Return (X, Y) of the center of cell containing provided text 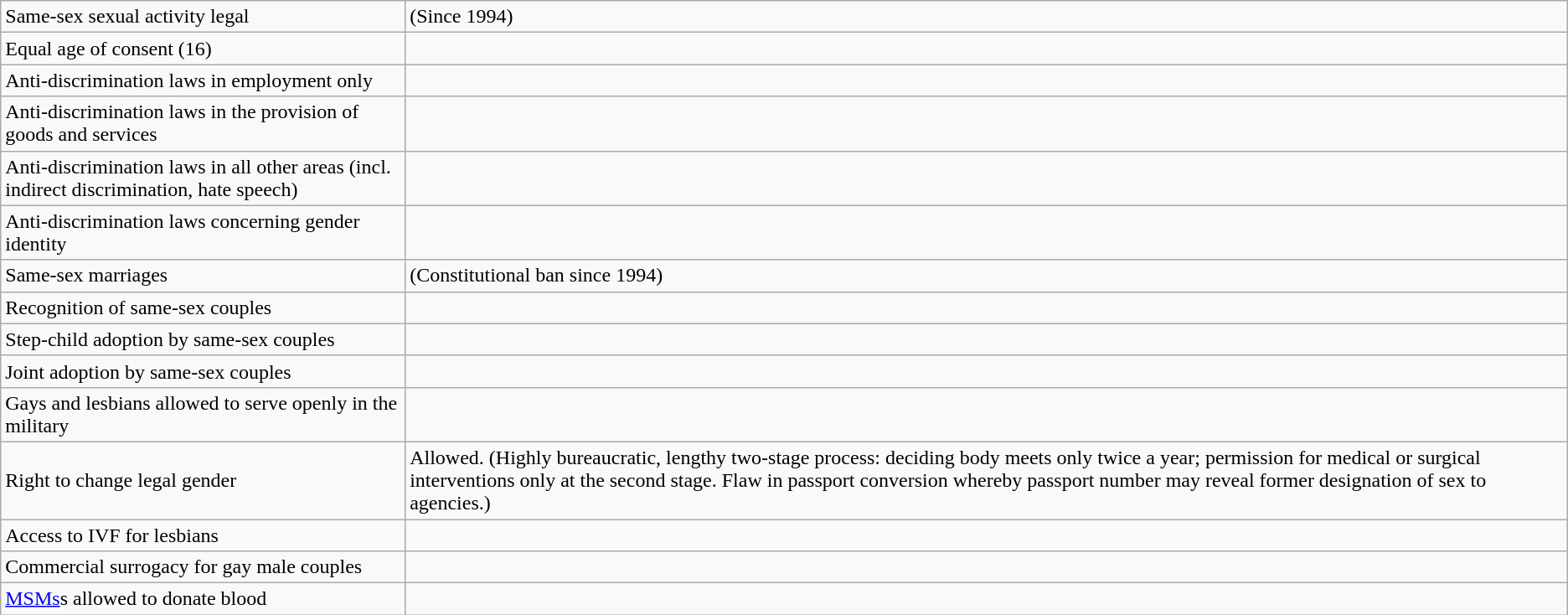
Access to IVF for lesbians (203, 535)
Recognition of same-sex couples (203, 307)
Gays and lesbians allowed to serve openly in the military (203, 414)
Same-sex sexual activity legal (203, 17)
Anti-discrimination laws concerning gender identity (203, 233)
Anti-discrimination laws in employment only (203, 80)
Joint adoption by same-sex couples (203, 371)
Equal age of consent (16) (203, 49)
Right to change legal gender (203, 480)
(Constitutional ban since 1994) (987, 276)
Anti-discrimination laws in all other areas (incl. indirect discrimination, hate speech) (203, 178)
Step-child adoption by same-sex couples (203, 339)
Anti-discrimination laws in the provision of goods and services (203, 124)
Same-sex marriages (203, 276)
(Since 1994) (987, 17)
Commercial surrogacy for gay male couples (203, 567)
MSMss allowed to donate blood (203, 599)
